Determine the (x, y) coordinate at the center of the cell enclosing the given text.  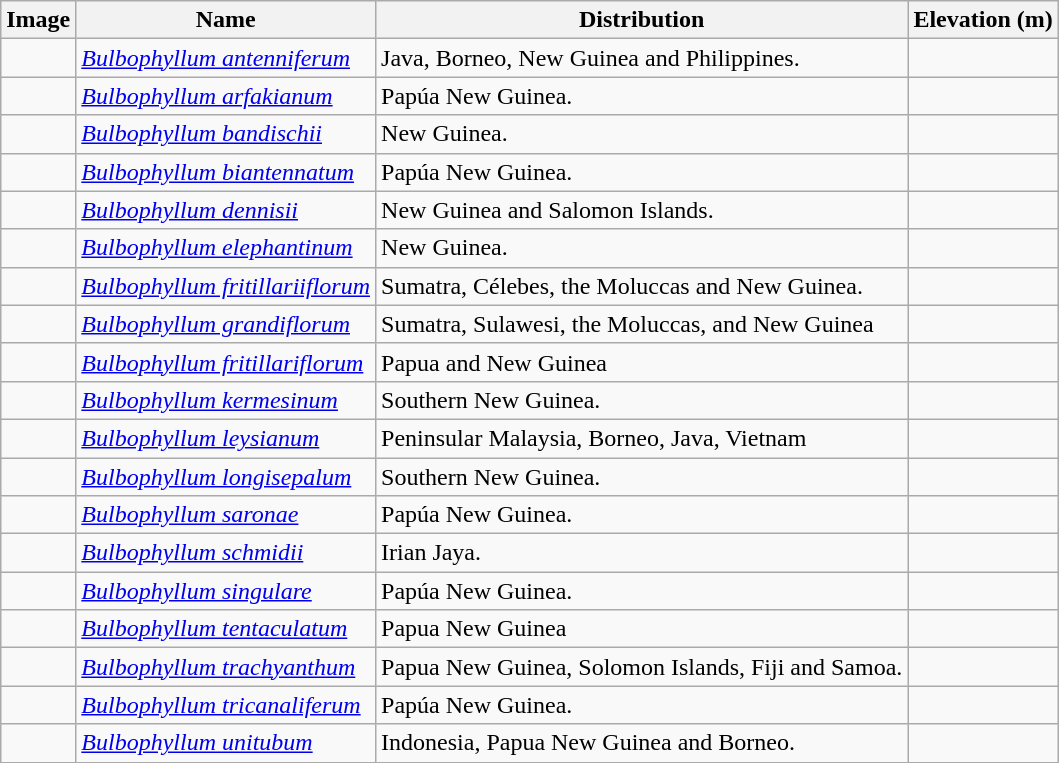
Bulbophyllum antenniferum (226, 58)
Bulbophyllum tricanaliferum (226, 705)
Java, Borneo, New Guinea and Philippines. (642, 58)
Name (226, 20)
Bulbophyllum biantennatum (226, 172)
Bulbophyllum grandiflorum (226, 324)
Papua New Guinea, Solomon Islands, Fiji and Samoa. (642, 667)
Distribution (642, 20)
New Guinea and Salomon Islands. (642, 210)
Elevation (m) (983, 20)
Bulbophyllum schmidii (226, 553)
Image (38, 20)
Bulbophyllum tentaculatum (226, 629)
Bulbophyllum elephantinum (226, 248)
Sumatra, Sulawesi, the Moluccas, and New Guinea (642, 324)
Bulbophyllum fritillariflorum (226, 362)
Bulbophyllum bandischii (226, 134)
Bulbophyllum singulare (226, 591)
Bulbophyllum dennisii (226, 210)
Bulbophyllum unitubum (226, 743)
Bulbophyllum longisepalum (226, 477)
Bulbophyllum leysianum (226, 438)
Peninsular Malaysia, Borneo, Java, Vietnam (642, 438)
Sumatra, Célebes, the Moluccas and New Guinea. (642, 286)
Bulbophyllum trachyanthum (226, 667)
Bulbophyllum saronae (226, 515)
Bulbophyllum fritillariiflorum (226, 286)
Papua New Guinea (642, 629)
Indonesia, Papua New Guinea and Borneo. (642, 743)
Papua and New Guinea (642, 362)
Bulbophyllum kermesinum (226, 400)
Bulbophyllum arfakianum (226, 96)
Irian Jaya. (642, 553)
